Extract the [x, y] coordinate from the center of the cell holding the provided text.  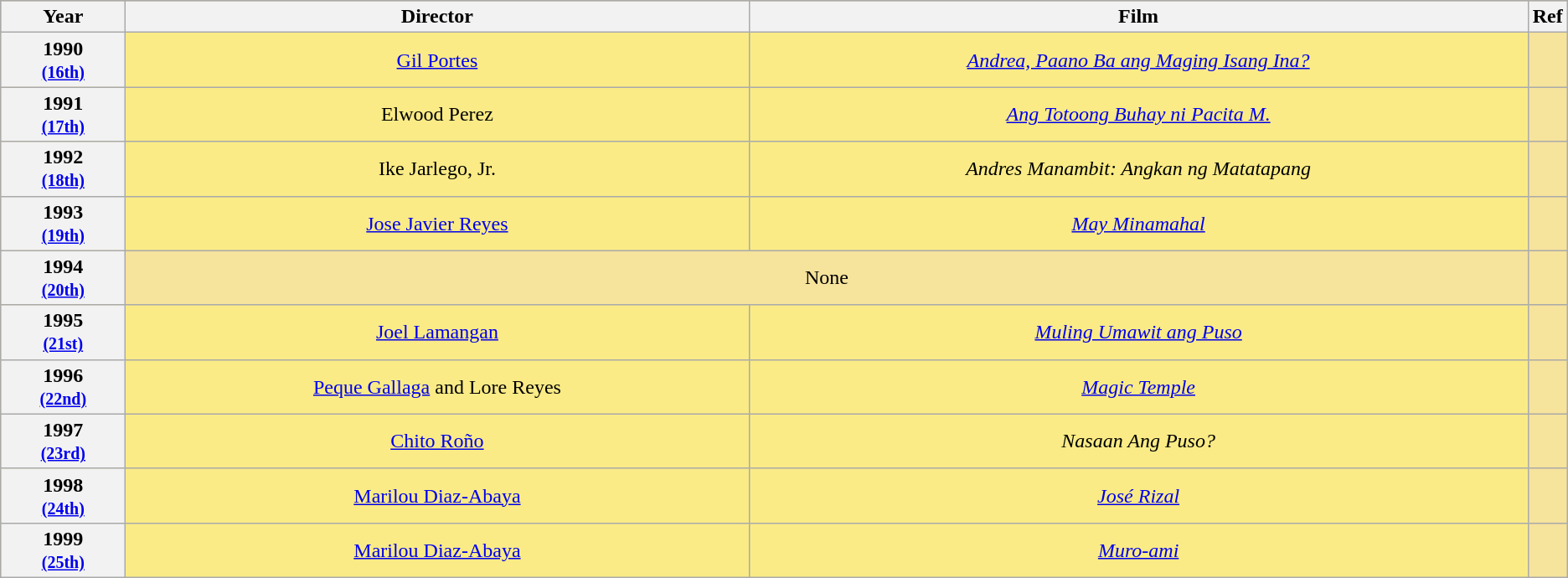
1990 (16th) [64, 60]
Peque Gallaga and Lore Reyes [437, 387]
1992 (18th) [64, 169]
Joel Lamangan [437, 332]
Ref [1548, 17]
Film [1138, 17]
1994 (20th) [64, 278]
Muling Umawit ang Puso [1138, 332]
Gil Portes [437, 60]
Jose Javier Reyes [437, 223]
1999 (25th) [64, 550]
Muro-ami [1138, 550]
1995 (21st) [64, 332]
1993 (19th) [64, 223]
José Rizal [1138, 496]
Nasaan Ang Puso? [1138, 441]
Chito Roño [437, 441]
Andres Manambit: Angkan ng Matatapang [1138, 169]
May Minamahal [1138, 223]
Director [437, 17]
Magic Temple [1138, 387]
Andrea, Paano Ba ang Maging Isang Ina? [1138, 60]
Year [64, 17]
Elwood Perez [437, 114]
1998 (24th) [64, 496]
Ang Totoong Buhay ni Pacita M. [1138, 114]
1991 (17th) [64, 114]
1996 (22nd) [64, 387]
1997 (23rd) [64, 441]
None [827, 278]
Ike Jarlego, Jr. [437, 169]
